Identify which cell holds the provided text, then report its [x, y] central coordinate. 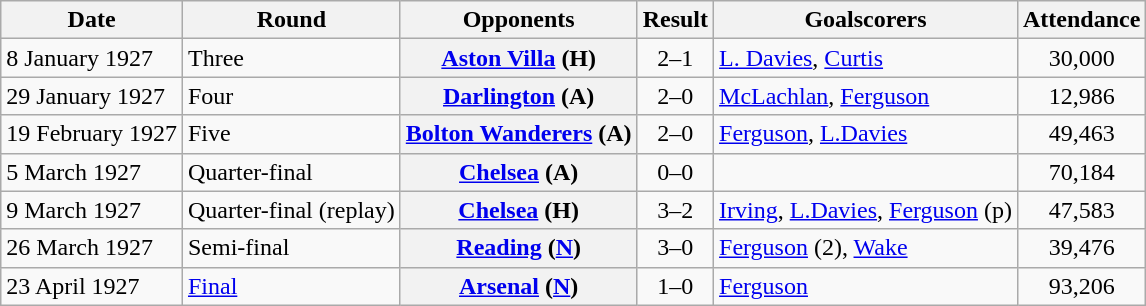
Ferguson (2), Wake [866, 248]
47,583 [1081, 210]
Arsenal (N) [518, 286]
Ferguson [866, 286]
Reading (N) [518, 248]
5 March 1927 [92, 172]
Semi-final [291, 248]
Three [291, 58]
30,000 [1081, 58]
Chelsea (A) [518, 172]
9 March 1927 [92, 210]
Date [92, 20]
19 February 1927 [92, 134]
McLachlan, Ferguson [866, 96]
Irving, L.Davies, Ferguson (p) [866, 210]
93,206 [1081, 286]
0–0 [675, 172]
Quarter-final [291, 172]
Five [291, 134]
12,986 [1081, 96]
Attendance [1081, 20]
Ferguson, L.Davies [866, 134]
Opponents [518, 20]
Darlington (A) [518, 96]
Aston Villa (H) [518, 58]
3–0 [675, 248]
70,184 [1081, 172]
Goalscorers [866, 20]
Result [675, 20]
Round [291, 20]
Chelsea (H) [518, 210]
3–2 [675, 210]
2–1 [675, 58]
1–0 [675, 286]
Quarter-final (replay) [291, 210]
Four [291, 96]
23 April 1927 [92, 286]
Final [291, 286]
L. Davies, Curtis [866, 58]
39,476 [1081, 248]
49,463 [1081, 134]
8 January 1927 [92, 58]
29 January 1927 [92, 96]
Bolton Wanderers (A) [518, 134]
26 March 1927 [92, 248]
